From the cell containing the given text, extract its center point as [X, Y] coordinate. 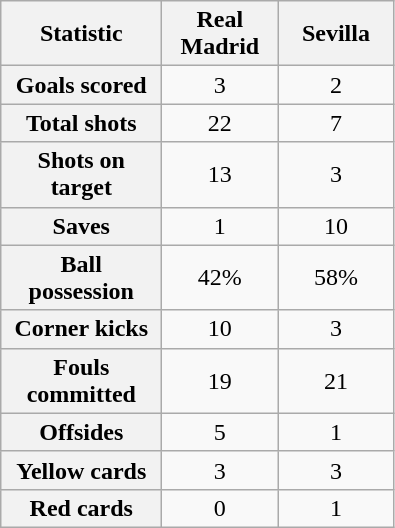
Total shots [82, 123]
Corner kicks [82, 329]
21 [336, 380]
2 [336, 85]
13 [220, 174]
5 [220, 432]
Goals scored [82, 85]
0 [220, 508]
Saves [82, 226]
Red cards [82, 508]
7 [336, 123]
Shots on target [82, 174]
Ball possession [82, 278]
58% [336, 278]
Yellow cards [82, 470]
Sevilla [336, 34]
Statistic [82, 34]
22 [220, 123]
Fouls committed [82, 380]
Real Madrid [220, 34]
42% [220, 278]
Offsides [82, 432]
19 [220, 380]
